For the text-containing cell, return its midpoint in [X, Y] coordinate format. 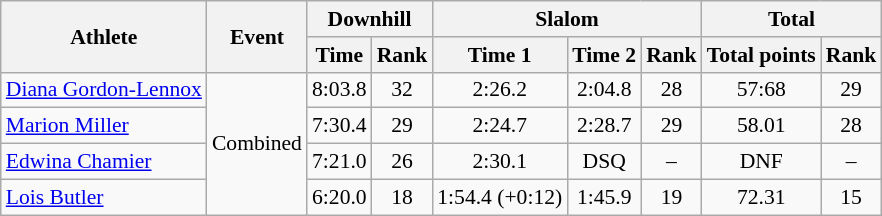
DSQ [604, 162]
Lois Butler [104, 197]
Event [257, 36]
57:68 [762, 90]
1:54.4 (+0:12) [500, 197]
Downhill [370, 19]
Diana Gordon-Lennox [104, 90]
Total [792, 19]
18 [402, 197]
2:24.7 [500, 126]
8:03.8 [340, 90]
DNF [762, 162]
Combined [257, 143]
58.01 [762, 126]
2:26.2 [500, 90]
15 [852, 197]
32 [402, 90]
Total points [762, 55]
Time 2 [604, 55]
6:20.0 [340, 197]
Slalom [566, 19]
1:45.9 [604, 197]
26 [402, 162]
Athlete [104, 36]
2:30.1 [500, 162]
Marion Miller [104, 126]
2:28.7 [604, 126]
72.31 [762, 197]
Time 1 [500, 55]
7:21.0 [340, 162]
2:04.8 [604, 90]
7:30.4 [340, 126]
Edwina Chamier [104, 162]
Time [340, 55]
19 [672, 197]
